Search for the cell housing the specified text and yield its [x, y] center coordinate. 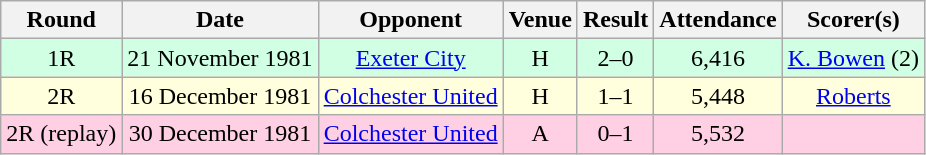
Exeter City [410, 58]
2–0 [615, 58]
2R (replay) [62, 134]
1–1 [615, 96]
1R [62, 58]
2R [62, 96]
K. Bowen (2) [853, 58]
5,532 [718, 134]
Opponent [410, 20]
Attendance [718, 20]
0–1 [615, 134]
21 November 1981 [220, 58]
Round [62, 20]
Result [615, 20]
30 December 1981 [220, 134]
Roberts [853, 96]
Date [220, 20]
5,448 [718, 96]
16 December 1981 [220, 96]
Scorer(s) [853, 20]
6,416 [718, 58]
Venue [540, 20]
A [540, 134]
